Extract the [X, Y] coordinate from the center of the cell holding the provided text.  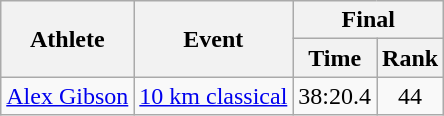
Time [335, 58]
10 km classical [214, 96]
Event [214, 39]
Final [368, 20]
38:20.4 [335, 96]
Rank [410, 58]
Athlete [68, 39]
Alex Gibson [68, 96]
44 [410, 96]
